For the text-containing cell, return its midpoint in (X, Y) coordinate format. 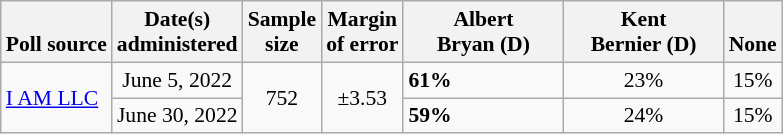
KentBernier (D) (644, 32)
752 (282, 98)
June 5, 2022 (178, 80)
24% (644, 116)
59% (483, 116)
I AM LLC (56, 98)
23% (644, 80)
Marginof error (362, 32)
June 30, 2022 (178, 116)
Samplesize (282, 32)
61% (483, 80)
None (753, 32)
±3.53 (362, 98)
Poll source (56, 32)
Date(s)administered (178, 32)
AlbertBryan (D) (483, 32)
